Output the [X, Y] coordinate of the center of the cell containing the given text.  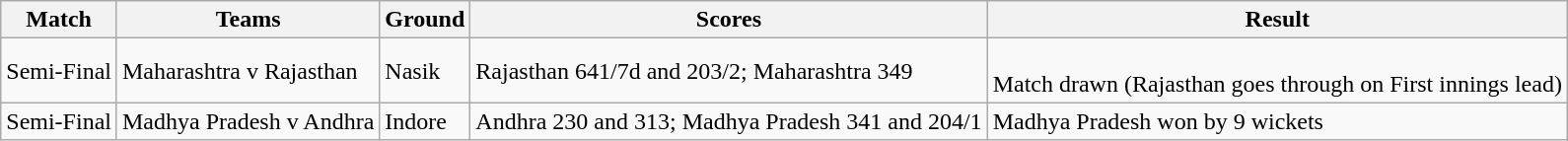
Rajasthan 641/7d and 203/2; Maharashtra 349 [729, 71]
Maharashtra v Rajasthan [248, 71]
Match drawn (Rajasthan goes through on First innings lead) [1277, 71]
Result [1277, 20]
Teams [248, 20]
Nasik [425, 71]
Match [59, 20]
Madhya Pradesh v Andhra [248, 121]
Scores [729, 20]
Indore [425, 121]
Madhya Pradesh won by 9 wickets [1277, 121]
Andhra 230 and 313; Madhya Pradesh 341 and 204/1 [729, 121]
Ground [425, 20]
